From the cell containing the given text, extract its center point as [X, Y] coordinate. 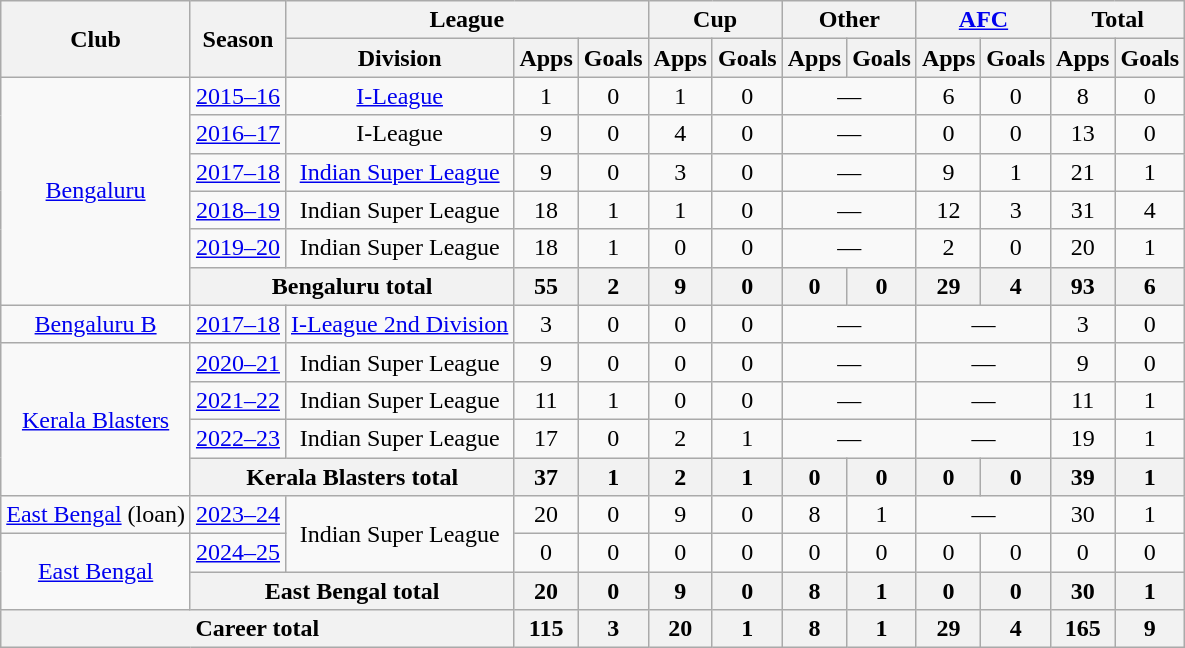
Bengaluru [96, 191]
12 [948, 210]
17 [546, 438]
2018–19 [238, 210]
165 [1083, 629]
21 [1083, 172]
Division [399, 58]
37 [546, 477]
39 [1083, 477]
AFC [983, 20]
2019–20 [238, 248]
93 [1083, 286]
Career total [258, 629]
115 [546, 629]
Season [238, 39]
2022–23 [238, 438]
2015–16 [238, 96]
Total [1118, 20]
East Bengal (loan) [96, 515]
2024–25 [238, 553]
Club [96, 39]
East Bengal [96, 572]
Bengaluru total [352, 286]
2023–24 [238, 515]
East Bengal total [352, 591]
2016–17 [238, 134]
Other [849, 20]
19 [1083, 438]
League [466, 20]
13 [1083, 134]
Cup [715, 20]
I-League 2nd Division [399, 324]
55 [546, 286]
31 [1083, 210]
2021–22 [238, 400]
Kerala Blasters [96, 419]
2020–21 [238, 362]
Bengaluru B [96, 324]
Kerala Blasters total [352, 477]
